Provide the [x, y] coordinate of the cell's center where the given text is located.  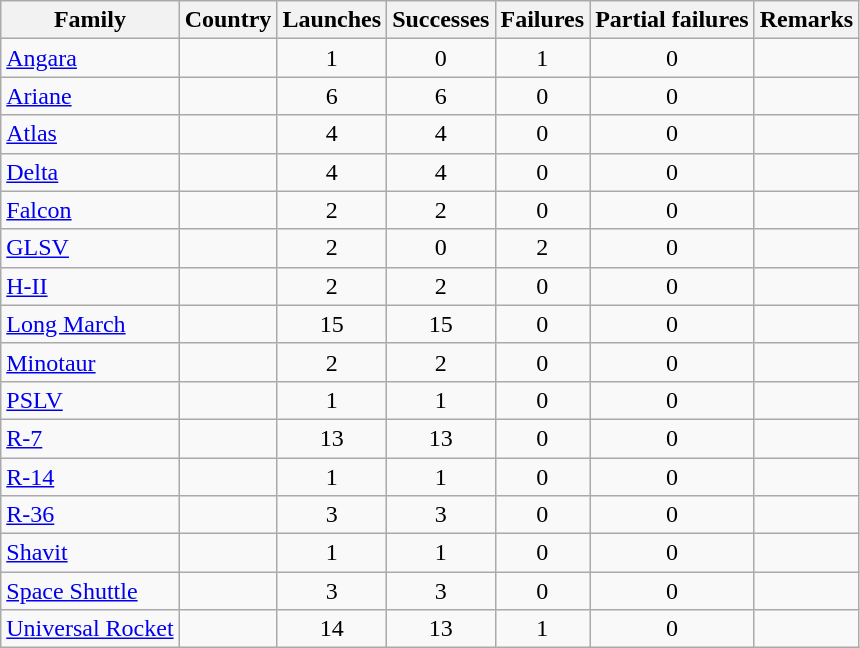
Successes [441, 20]
Failures [542, 20]
Launches [332, 20]
14 [332, 629]
Atlas [90, 134]
Ariane [90, 96]
Family [90, 20]
Delta [90, 172]
H-II [90, 286]
R-7 [90, 438]
Minotaur [90, 362]
Long March [90, 324]
Country [228, 20]
Shavit [90, 553]
PSLV [90, 400]
Space Shuttle [90, 591]
Falcon [90, 210]
Partial failures [672, 20]
Remarks [806, 20]
GLSV [90, 248]
Universal Rocket [90, 629]
R-36 [90, 515]
Angara [90, 58]
R-14 [90, 477]
